Search for the cell housing the specified text and yield its [X, Y] center coordinate. 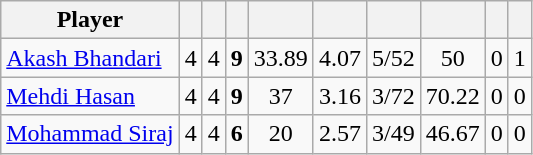
Mehdi Hasan [90, 96]
50 [452, 58]
20 [280, 134]
3.16 [340, 96]
37 [280, 96]
3/72 [393, 96]
33.89 [280, 58]
Akash Bhandari [90, 58]
Player [90, 20]
5/52 [393, 58]
1 [520, 58]
4.07 [340, 58]
46.67 [452, 134]
2.57 [340, 134]
Mohammad Siraj [90, 134]
6 [236, 134]
3/49 [393, 134]
70.22 [452, 96]
